Locate the cell with the specified text and output its (x, y) center coordinate. 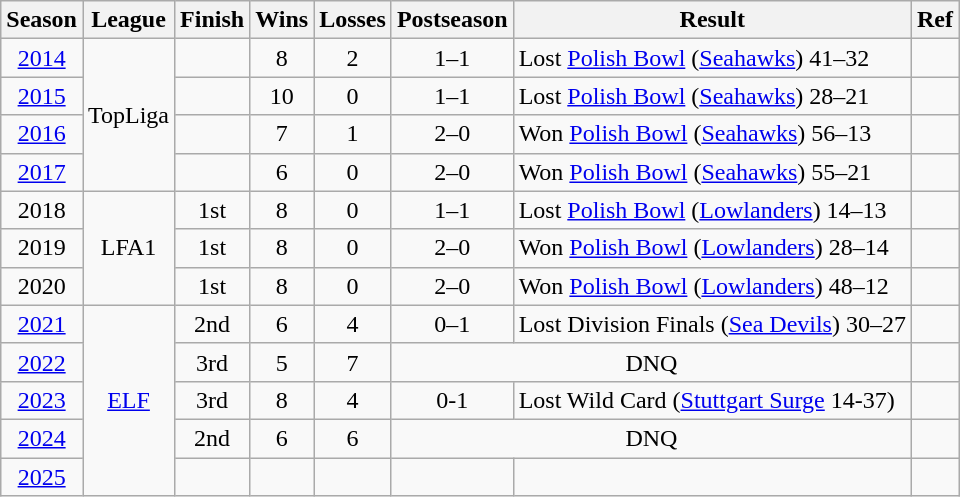
Postseason (452, 20)
2015 (42, 96)
Won Polish Bowl (Seahawks) 56–13 (712, 134)
Lost Polish Bowl (Lowlanders) 14–13 (712, 210)
2025 (42, 477)
TopLiga (128, 115)
Finish (212, 20)
Lost Wild Card (Stuttgart Surge 14-37) (712, 400)
League (128, 20)
Result (712, 20)
Wins (282, 20)
2016 (42, 134)
2022 (42, 362)
Losses (353, 20)
Won Polish Bowl (Lowlanders) 48–12 (712, 286)
5 (282, 362)
2 (353, 58)
Won Polish Bowl (Lowlanders) 28–14 (712, 248)
2024 (42, 438)
2018 (42, 210)
2020 (42, 286)
10 (282, 96)
1 (353, 134)
ELF (128, 400)
Won Polish Bowl (Seahawks) 55–21 (712, 172)
0–1 (452, 324)
Lost Division Finals (Sea Devils) 30–27 (712, 324)
Season (42, 20)
2014 (42, 58)
2021 (42, 324)
Lost Polish Bowl (Seahawks) 41–32 (712, 58)
2019 (42, 248)
LFA1 (128, 248)
2023 (42, 400)
0-1 (452, 400)
2017 (42, 172)
Ref (934, 20)
Lost Polish Bowl (Seahawks) 28–21 (712, 96)
